Search for the cell housing the specified text and yield its (x, y) center coordinate. 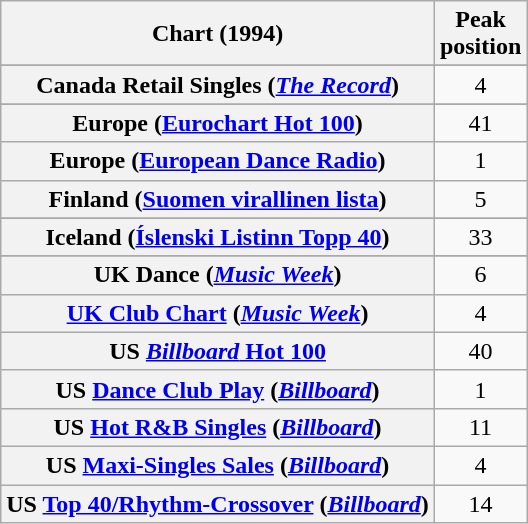
Europe (European Dance Radio) (218, 161)
Chart (1994) (218, 34)
Finland (Suomen virallinen lista) (218, 199)
Europe (Eurochart Hot 100) (218, 123)
US Hot R&B Singles (Billboard) (218, 427)
US Dance Club Play (Billboard) (218, 389)
UK Club Chart (Music Week) (218, 313)
Iceland (Íslenski Listinn Topp 40) (218, 237)
Peakposition (480, 34)
41 (480, 123)
40 (480, 351)
US Top 40/Rhythm-Crossover (Billboard) (218, 503)
US Billboard Hot 100 (218, 351)
UK Dance (Music Week) (218, 275)
5 (480, 199)
US Maxi-Singles Sales (Billboard) (218, 465)
14 (480, 503)
Canada Retail Singles (The Record) (218, 85)
11 (480, 427)
33 (480, 237)
6 (480, 275)
